Find where the given text appears and provide that cell's center as (X, Y) coordinate. 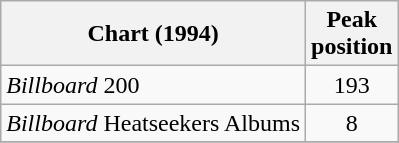
8 (352, 123)
Billboard Heatseekers Albums (154, 123)
193 (352, 85)
Billboard 200 (154, 85)
Peakposition (352, 34)
Chart (1994) (154, 34)
